Extract the [x, y] coordinate from the center of the cell holding the provided text.  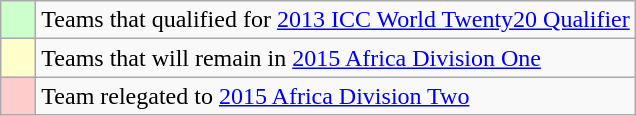
Teams that will remain in 2015 Africa Division One [336, 58]
Teams that qualified for 2013 ICC World Twenty20 Qualifier [336, 20]
Team relegated to 2015 Africa Division Two [336, 96]
